Output the [X, Y] coordinate of the center of the cell containing the given text.  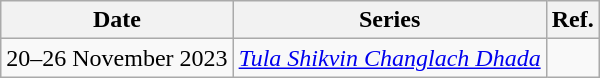
Tula Shikvin Changlach Dhada [390, 58]
Ref. [572, 20]
Series [390, 20]
Date [117, 20]
20–26 November 2023 [117, 58]
